Return the (x, y) coordinate for the center point of the cell that contains the specified text.  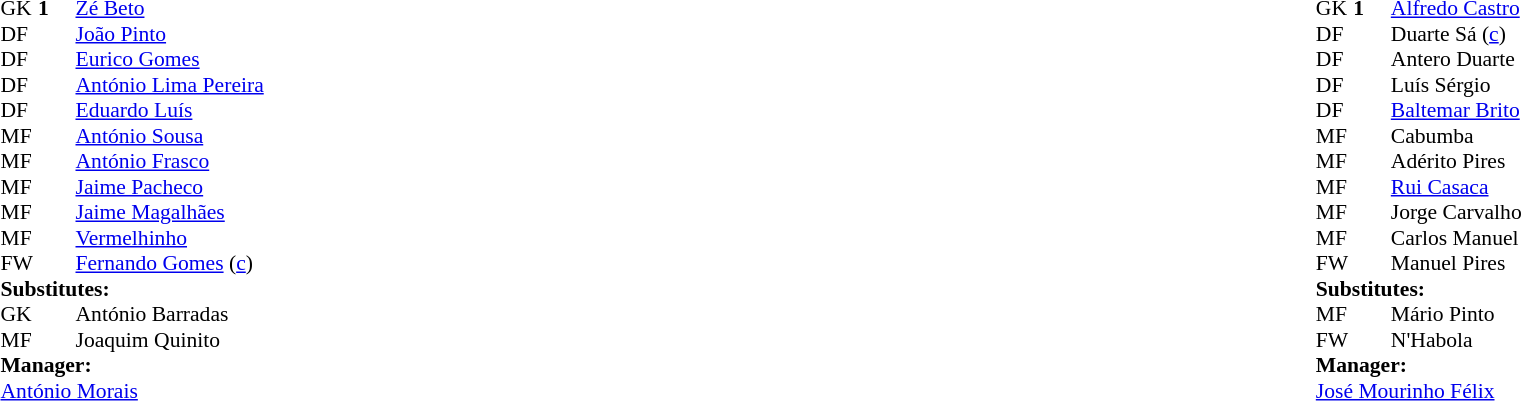
António Sousa (170, 136)
António Frasco (170, 161)
Jaime Magalhães (170, 213)
António Lima Pereira (170, 85)
Fernando Gomes (c) (170, 263)
GK (19, 315)
Manager: (132, 365)
António Barradas (170, 315)
Eurico Gomes (170, 59)
Substitutes: (132, 289)
Vermelhinho (170, 238)
João Pinto (170, 34)
Jaime Pacheco (170, 187)
Eduardo Luís (170, 111)
Joaquim Quinito (170, 340)
